Locate the cell with the specified text and output its (x, y) center coordinate. 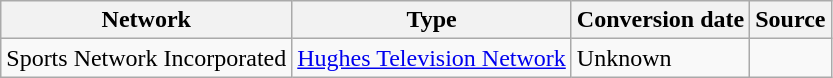
Source (790, 20)
Hughes Television Network (432, 58)
Conversion date (660, 20)
Unknown (660, 58)
Network (146, 20)
Sports Network Incorporated (146, 58)
Type (432, 20)
